Extract the [X, Y] coordinate from the center of the cell holding the provided text.  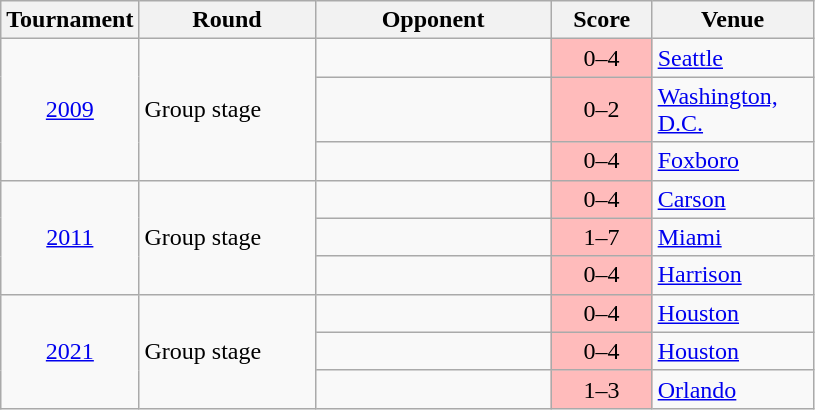
Round [227, 20]
Opponent [433, 20]
Seattle [732, 58]
2021 [70, 351]
2011 [70, 237]
1–7 [602, 237]
2009 [70, 110]
0–2 [602, 110]
Score [602, 20]
Foxboro [732, 161]
Orlando [732, 389]
Washington, D.C. [732, 110]
Venue [732, 20]
Harrison [732, 275]
Miami [732, 237]
1–3 [602, 389]
Tournament [70, 20]
Carson [732, 199]
